From the cell containing the given text, extract its center point as (x, y) coordinate. 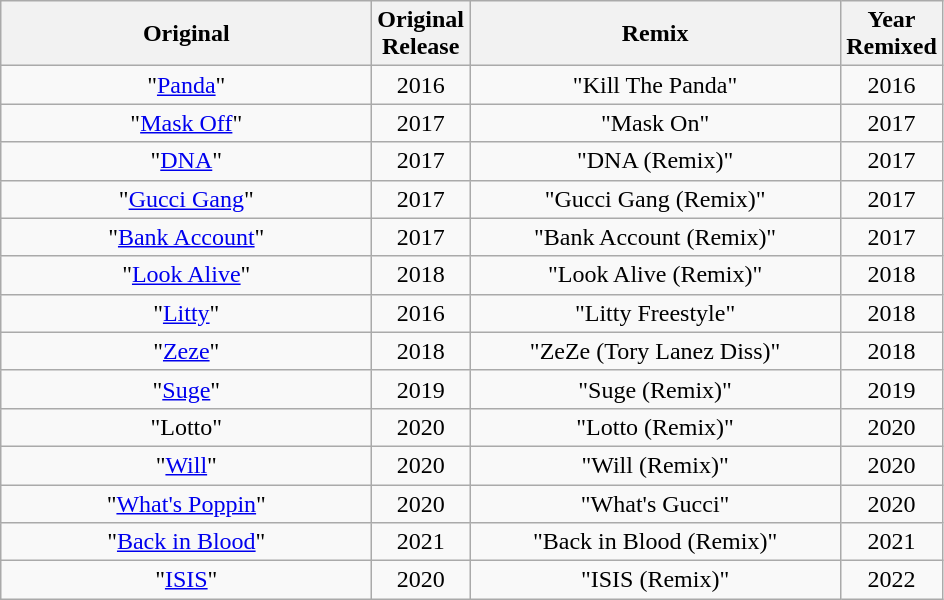
"DNA (Remix)" (656, 161)
"Look Alive (Remix)" (656, 275)
Original (186, 34)
"Zeze" (186, 351)
"Mask On" (656, 123)
"Will (Remix)" (656, 465)
"Back in Blood" (186, 542)
"Kill The Panda" (656, 85)
"Litty" (186, 313)
"Gucci Gang" (186, 199)
"Suge (Remix)" (656, 389)
"ISIS" (186, 580)
"Gucci Gang (Remix)" (656, 199)
"What's Gucci" (656, 503)
"Panda" (186, 85)
"Lotto (Remix)" (656, 427)
"Suge" (186, 389)
Original Release (421, 34)
"ZeZe (Tory Lanez Diss)" (656, 351)
Remix (656, 34)
"DNA" (186, 161)
"Lotto" (186, 427)
"ISIS (Remix)" (656, 580)
"What's Poppin" (186, 503)
"Will" (186, 465)
"Mask Off" (186, 123)
"Look Alive" (186, 275)
"Bank Account (Remix)" (656, 237)
2022 (892, 580)
"Litty Freestyle" (656, 313)
"Bank Account" (186, 237)
Year Remixed (892, 34)
"Back in Blood (Remix)" (656, 542)
